Detect which cell encompasses the target text, then output its (x, y) center coordinate. 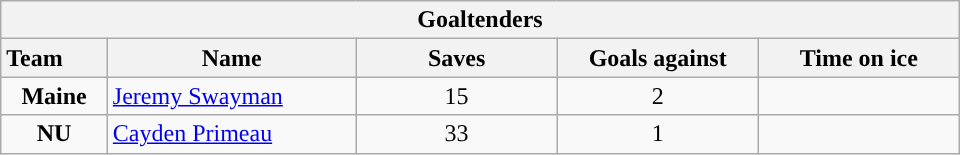
Team (54, 58)
Goals against (658, 58)
15 (456, 96)
Jeremy Swayman (232, 96)
Saves (456, 58)
Goaltenders (480, 20)
1 (658, 134)
Time on ice (858, 58)
Cayden Primeau (232, 134)
NU (54, 134)
33 (456, 134)
Maine (54, 96)
Name (232, 58)
2 (658, 96)
